Find where the given text appears and provide that cell's center as (X, Y) coordinate. 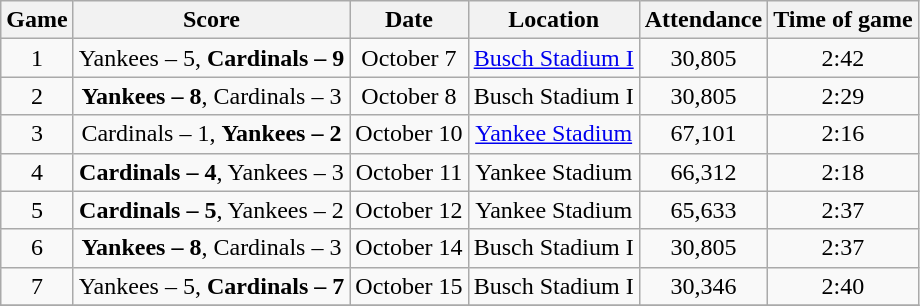
67,101 (703, 134)
5 (37, 210)
October 12 (409, 210)
66,312 (703, 172)
Cardinals – 4, Yankees – 3 (212, 172)
2:16 (844, 134)
6 (37, 248)
October 14 (409, 248)
65,633 (703, 210)
Yankees – 5, Cardinals – 7 (212, 286)
1 (37, 58)
Cardinals – 5, Yankees – 2 (212, 210)
October 8 (409, 96)
Score (212, 20)
October 10 (409, 134)
Time of game (844, 20)
30,346 (703, 286)
2:29 (844, 96)
3 (37, 134)
Cardinals – 1, Yankees – 2 (212, 134)
2 (37, 96)
7 (37, 286)
Attendance (703, 20)
2:18 (844, 172)
Yankees – 5, Cardinals – 9 (212, 58)
October 11 (409, 172)
Location (554, 20)
4 (37, 172)
Date (409, 20)
October 7 (409, 58)
2:42 (844, 58)
October 15 (409, 286)
2:40 (844, 286)
Game (37, 20)
